Provide the [x, y] coordinate of the cell's center where the given text is located.  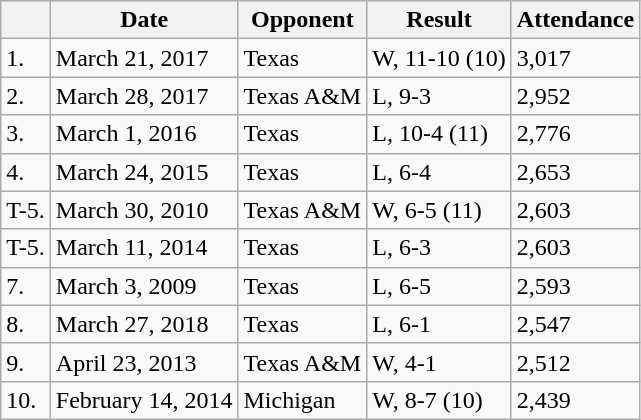
March 27, 2018 [144, 324]
4. [26, 172]
10. [26, 400]
2,439 [575, 400]
April 23, 2013 [144, 362]
March 24, 2015 [144, 172]
9. [26, 362]
W, 11-10 (10) [440, 58]
February 14, 2014 [144, 400]
Attendance [575, 20]
2. [26, 96]
L, 6-4 [440, 172]
Result [440, 20]
L, 6-3 [440, 248]
L, 9-3 [440, 96]
2,952 [575, 96]
March 1, 2016 [144, 134]
W, 4-1 [440, 362]
March 11, 2014 [144, 248]
L, 6-1 [440, 324]
March 28, 2017 [144, 96]
2,653 [575, 172]
2,776 [575, 134]
W, 8-7 (10) [440, 400]
3,017 [575, 58]
March 30, 2010 [144, 210]
1. [26, 58]
3. [26, 134]
March 21, 2017 [144, 58]
W, 6-5 (11) [440, 210]
7. [26, 286]
Opponent [302, 20]
Date [144, 20]
L, 10-4 (11) [440, 134]
2,512 [575, 362]
2,547 [575, 324]
Michigan [302, 400]
March 3, 2009 [144, 286]
L, 6-5 [440, 286]
8. [26, 324]
2,593 [575, 286]
